Scan for the cell matching the given text and deliver its (x, y) coordinate at center. 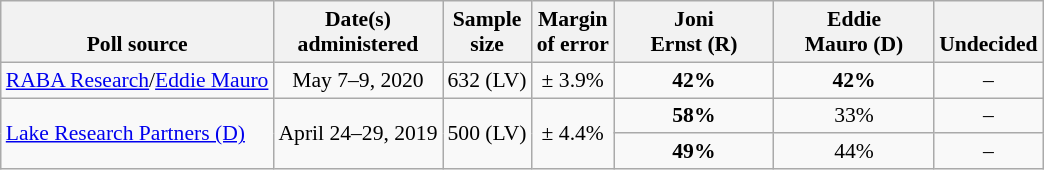
49% (694, 152)
44% (854, 152)
58% (694, 116)
JoniErnst (R) (694, 32)
RABA Research/Eddie Mauro (138, 80)
Poll source (138, 32)
Samplesize (486, 32)
500 (LV) (486, 134)
May 7–9, 2020 (358, 80)
± 4.4% (573, 134)
EddieMauro (D) (854, 32)
April 24–29, 2019 (358, 134)
Marginof error (573, 32)
± 3.9% (573, 80)
Date(s)administered (358, 32)
632 (LV) (486, 80)
Lake Research Partners (D) (138, 134)
33% (854, 116)
Undecided (988, 32)
